Extract the [X, Y] coordinate from the center of the cell holding the provided text.  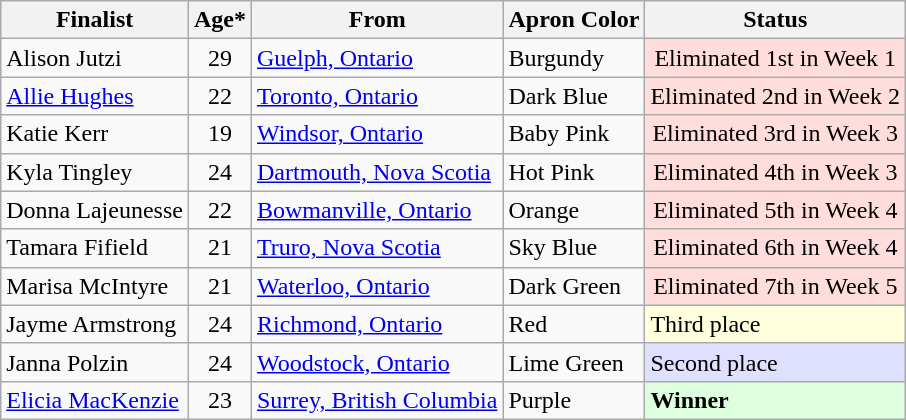
Woodstock, Ontario [377, 362]
Guelph, Ontario [377, 58]
Age* [220, 20]
Purple [574, 400]
Finalist [95, 20]
Bowmanville, Ontario [377, 210]
From [377, 20]
Allie Hughes [95, 96]
Janna Polzin [95, 362]
19 [220, 134]
Waterloo, Ontario [377, 286]
Eliminated 6th in Week 4 [776, 248]
Kyla Tingley [95, 172]
Truro, Nova Scotia [377, 248]
Katie Kerr [95, 134]
Toronto, Ontario [377, 96]
23 [220, 400]
Dark Green [574, 286]
Dartmouth, Nova Scotia [377, 172]
Elicia MacKenzie [95, 400]
Eliminated 1st in Week 1 [776, 58]
Third place [776, 324]
Marisa McIntyre [95, 286]
Red [574, 324]
Eliminated 3rd in Week 3 [776, 134]
Eliminated 2nd in Week 2 [776, 96]
Dark Blue [574, 96]
Apron Color [574, 20]
Richmond, Ontario [377, 324]
Hot Pink [574, 172]
Orange [574, 210]
29 [220, 58]
Eliminated 5th in Week 4 [776, 210]
Lime Green [574, 362]
Eliminated 4th in Week 3 [776, 172]
Sky Blue [574, 248]
Baby Pink [574, 134]
Burgundy [574, 58]
Surrey, British Columbia [377, 400]
Status [776, 20]
Winner [776, 400]
Tamara Fifield [95, 248]
Donna Lajeunesse [95, 210]
Second place [776, 362]
Eliminated 7th in Week 5 [776, 286]
Jayme Armstrong [95, 324]
Windsor, Ontario [377, 134]
Alison Jutzi [95, 58]
